Identify which cell holds the provided text, then report its (x, y) central coordinate. 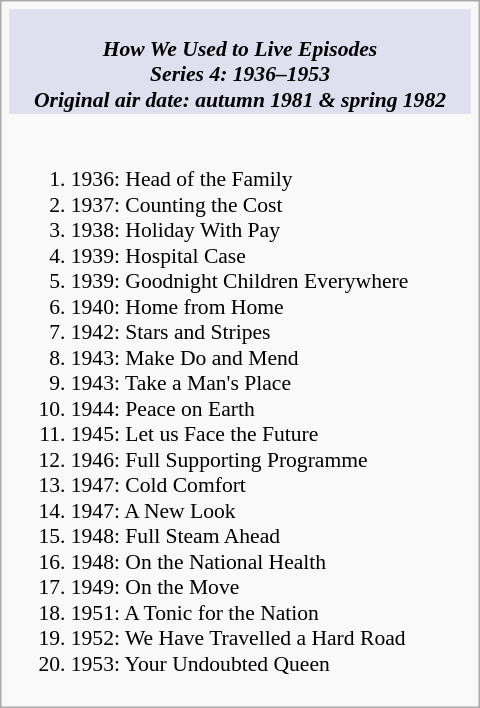
How We Used to Live EpisodesSeries 4: 1936–1953 Original air date: autumn 1981 & spring 1982 (240, 62)
